Identify which cell holds the provided text, then report its [x, y] central coordinate. 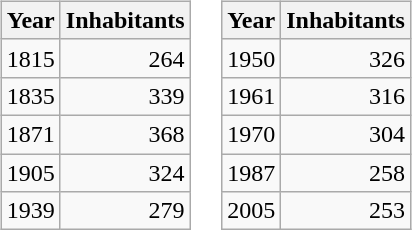
264 [125, 58]
2005 [252, 211]
1987 [252, 173]
324 [125, 173]
253 [346, 211]
258 [346, 173]
1950 [252, 58]
1835 [30, 96]
339 [125, 96]
279 [125, 211]
316 [346, 96]
368 [125, 134]
326 [346, 58]
1905 [30, 173]
304 [346, 134]
1970 [252, 134]
1961 [252, 96]
1815 [30, 58]
1871 [30, 134]
1939 [30, 211]
